Pinpoint the cell where the given text exists, returning its [x, y] midpoint coordinate. 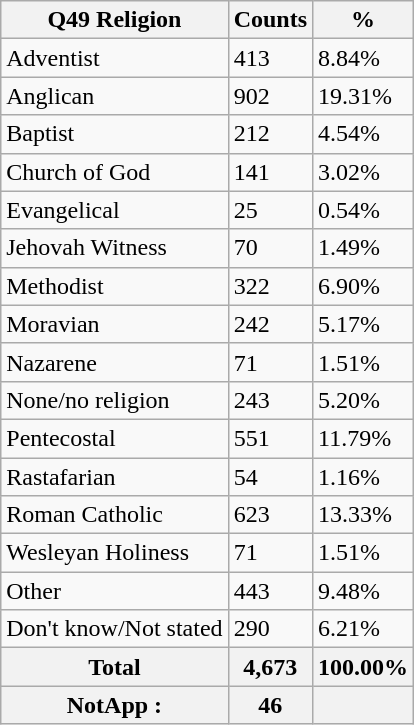
25 [270, 210]
Other [114, 591]
5.20% [364, 400]
Moravian [114, 324]
Adventist [114, 58]
9.48% [364, 591]
1.16% [364, 477]
Church of God [114, 172]
Don't know/Not stated [114, 629]
5.17% [364, 324]
551 [270, 438]
8.84% [364, 58]
54 [270, 477]
19.31% [364, 96]
Jehovah Witness [114, 248]
11.79% [364, 438]
NotApp : [114, 705]
13.33% [364, 515]
Anglican [114, 96]
Total [114, 667]
% [364, 20]
322 [270, 286]
Nazarene [114, 362]
Evangelical [114, 210]
243 [270, 400]
0.54% [364, 210]
1.49% [364, 248]
902 [270, 96]
3.02% [364, 172]
70 [270, 248]
Q49 Religion [114, 20]
Methodist [114, 286]
Wesleyan Holiness [114, 553]
443 [270, 591]
6.90% [364, 286]
413 [270, 58]
212 [270, 134]
623 [270, 515]
Baptist [114, 134]
Pentecostal [114, 438]
46 [270, 705]
6.21% [364, 629]
4,673 [270, 667]
Rastafarian [114, 477]
Counts [270, 20]
290 [270, 629]
242 [270, 324]
4.54% [364, 134]
Roman Catholic [114, 515]
141 [270, 172]
100.00% [364, 667]
None/no religion [114, 400]
